Extract the (X, Y) coordinate from the center of the cell holding the provided text.  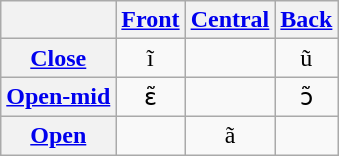
ɔ̃ (306, 97)
Back (306, 20)
Front (150, 20)
Open (58, 135)
ɛ̃ (150, 97)
ã (230, 135)
Close (58, 58)
Open-mid (58, 97)
ũ (306, 58)
ĩ (150, 58)
Central (230, 20)
